Scan for the cell matching the given text and deliver its (x, y) coordinate at center. 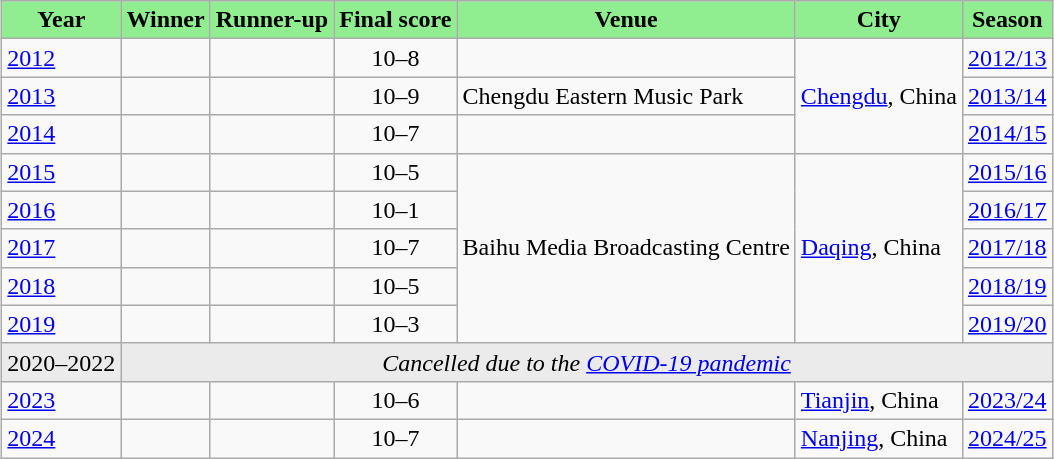
Final score (396, 20)
2024 (62, 438)
Season (1007, 20)
10–3 (396, 324)
2016 (62, 210)
10–1 (396, 210)
2017 (62, 248)
City (878, 20)
10–9 (396, 96)
2016/17 (1007, 210)
Winner (166, 20)
Year (62, 20)
2019 (62, 324)
Runner-up (272, 20)
Baihu Media Broadcasting Centre (626, 248)
2019/20 (1007, 324)
10–6 (396, 400)
2012/13 (1007, 58)
Cancelled due to the COVID-19 pandemic (586, 362)
2023 (62, 400)
2024/25 (1007, 438)
2012 (62, 58)
2015/16 (1007, 172)
2020–2022 (62, 362)
2018/19 (1007, 286)
2015 (62, 172)
2017/18 (1007, 248)
2018 (62, 286)
2013/14 (1007, 96)
Daqing, China (878, 248)
Nanjing, China (878, 438)
2014/15 (1007, 134)
10–8 (396, 58)
Venue (626, 20)
2013 (62, 96)
2023/24 (1007, 400)
Tianjin, China (878, 400)
Chengdu, China (878, 96)
2014 (62, 134)
Chengdu Eastern Music Park (626, 96)
